Return the (X, Y) coordinate for the center point of the cell that contains the specified text.  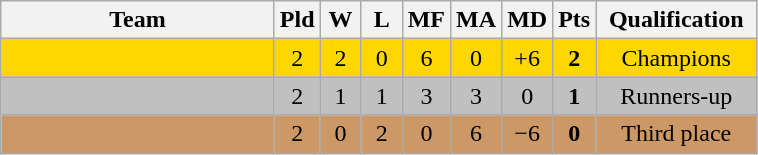
Champions (676, 58)
Pld (297, 20)
MD (528, 20)
MA (476, 20)
Third place (676, 134)
L (382, 20)
−6 (528, 134)
Qualification (676, 20)
W (340, 20)
Pts (574, 20)
Team (138, 20)
Runners-up (676, 96)
MF (426, 20)
+6 (528, 58)
